From the cell containing the given text, extract its center point as [X, Y] coordinate. 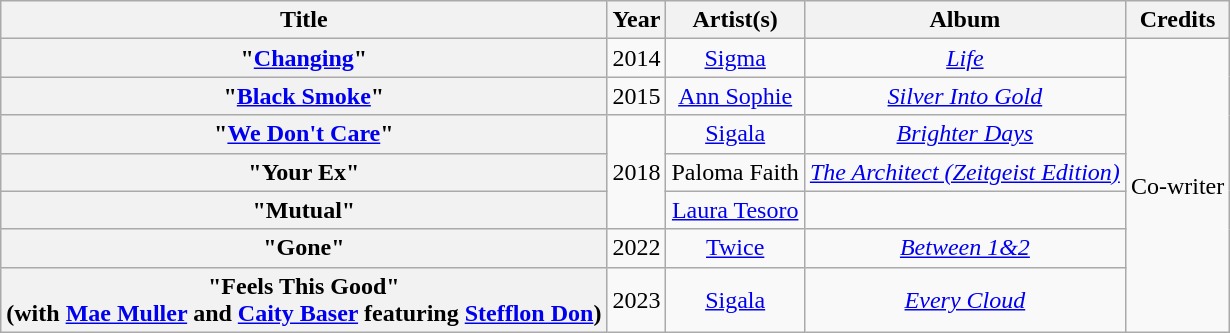
Paloma Faith [735, 172]
"Your Ex" [304, 172]
Co-writer [1177, 186]
"Mutual" [304, 210]
Between 1&2 [964, 248]
Year [636, 20]
Brighter Days [964, 134]
2015 [636, 96]
Credits [1177, 20]
2022 [636, 248]
Artist(s) [735, 20]
Laura Tesoro [735, 210]
The Architect (Zeitgeist Edition) [964, 172]
Life [964, 58]
Silver Into Gold [964, 96]
Every Cloud [964, 300]
Album [964, 20]
"Changing" [304, 58]
2018 [636, 172]
Sigma [735, 58]
"Feels This Good"(with Mae Muller and Caity Baser featuring Stefflon Don) [304, 300]
2023 [636, 300]
Twice [735, 248]
"We Don't Care" [304, 134]
"Gone" [304, 248]
2014 [636, 58]
Title [304, 20]
"Black Smoke" [304, 96]
Ann Sophie [735, 96]
